Locate the cell with the specified text and output its [x, y] center coordinate. 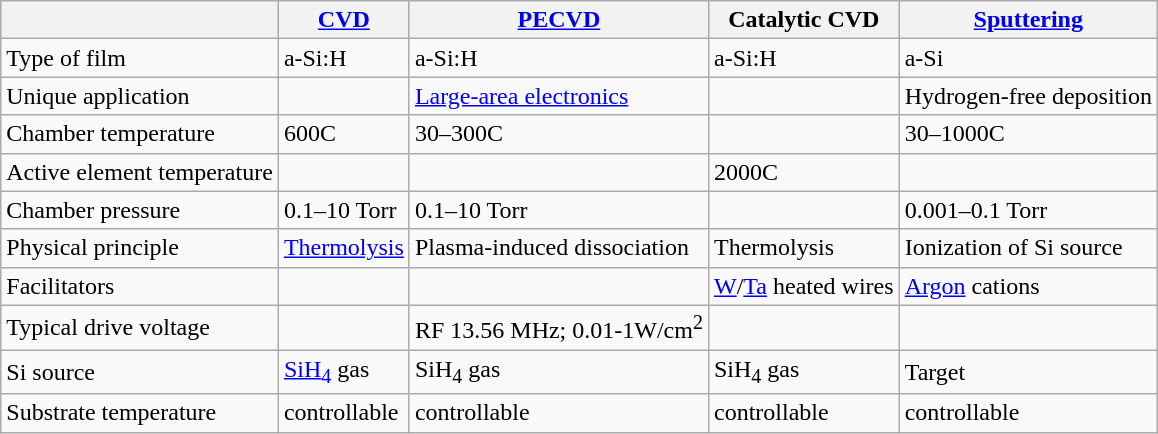
Large-area electronics [558, 96]
Unique application [140, 96]
Chamber temperature [140, 134]
Chamber pressure [140, 210]
Facilitators [140, 286]
Sputtering [1028, 20]
CVD [344, 20]
30–1000C [1028, 134]
Hydrogen-free deposition [1028, 96]
Catalytic CVD [804, 20]
Ionization of Si source [1028, 248]
Si source [140, 372]
RF 13.56 MHz; 0.01-1W/cm2 [558, 328]
PECVD [558, 20]
W/Ta heated wires [804, 286]
2000C [804, 172]
Plasma-induced dissociation [558, 248]
0.001–0.1 Torr [1028, 210]
Active element temperature [140, 172]
Target [1028, 372]
600C [344, 134]
a-Si [1028, 58]
Argon cations [1028, 286]
30–300C [558, 134]
Type of film [140, 58]
Typical drive voltage [140, 328]
Substrate temperature [140, 413]
Physical principle [140, 248]
